Return [X, Y] of the center of cell containing provided text 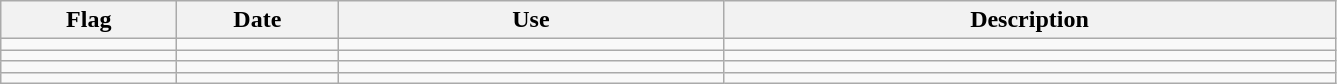
Use [531, 20]
Date [258, 20]
Description [1030, 20]
Flag [89, 20]
